Determine the [x, y] coordinate at the center of the cell enclosing the given text.  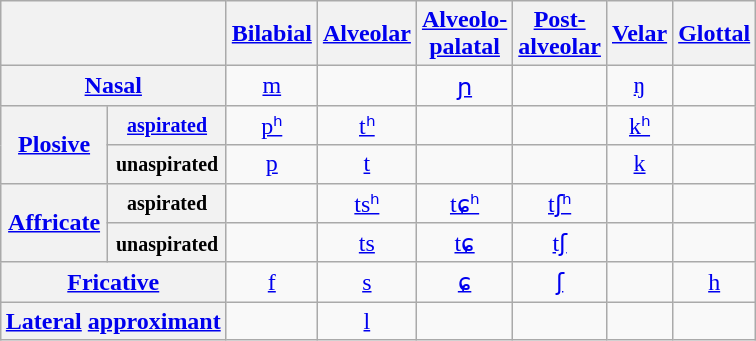
tɕ [464, 243]
ŋ [639, 86]
tsʰ [366, 203]
t [366, 164]
p [272, 164]
Plosive [54, 144]
tʰ [366, 125]
Nasal [113, 86]
Alveolar [366, 34]
Bilabial [272, 34]
Glottal [714, 34]
tɕʰ [464, 203]
l [366, 321]
Alveolo-palatal [464, 34]
Affricate [54, 222]
Velar [639, 34]
h [714, 282]
Post-alveolar [560, 34]
s [366, 282]
kʰ [639, 125]
ts [366, 243]
f [272, 282]
Lateral approximant [113, 321]
ɲ [464, 86]
tʃʰ [560, 203]
k [639, 164]
ɕ [464, 282]
pʰ [272, 125]
ʃ [560, 282]
m [272, 86]
tʃ [560, 243]
Fricative [113, 282]
